Detect which cell encompasses the target text, then output its [x, y] center coordinate. 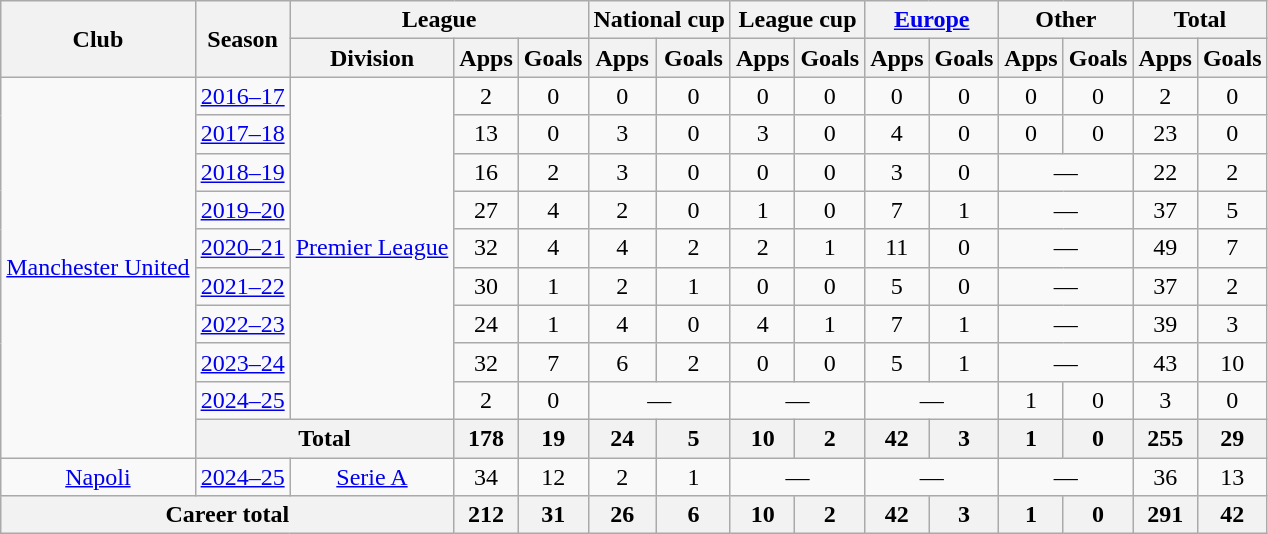
Career total [228, 515]
22 [1165, 172]
Other [1066, 20]
2018–19 [242, 172]
2022–23 [242, 324]
26 [622, 515]
2016–17 [242, 96]
Europe [932, 20]
Premier League [372, 248]
212 [486, 515]
11 [897, 248]
39 [1165, 324]
255 [1165, 438]
League [439, 20]
Napoli [98, 477]
49 [1165, 248]
12 [553, 477]
National cup [659, 20]
Club [98, 39]
30 [486, 286]
Manchester United [98, 268]
27 [486, 210]
178 [486, 438]
16 [486, 172]
23 [1165, 134]
Serie A [372, 477]
2020–21 [242, 248]
Division [372, 58]
2023–24 [242, 362]
2021–22 [242, 286]
2019–20 [242, 210]
31 [553, 515]
2017–18 [242, 134]
League cup [797, 20]
36 [1165, 477]
29 [1232, 438]
Season [242, 39]
43 [1165, 362]
19 [553, 438]
291 [1165, 515]
34 [486, 477]
